Detect which cell encompasses the target text, then output its [x, y] center coordinate. 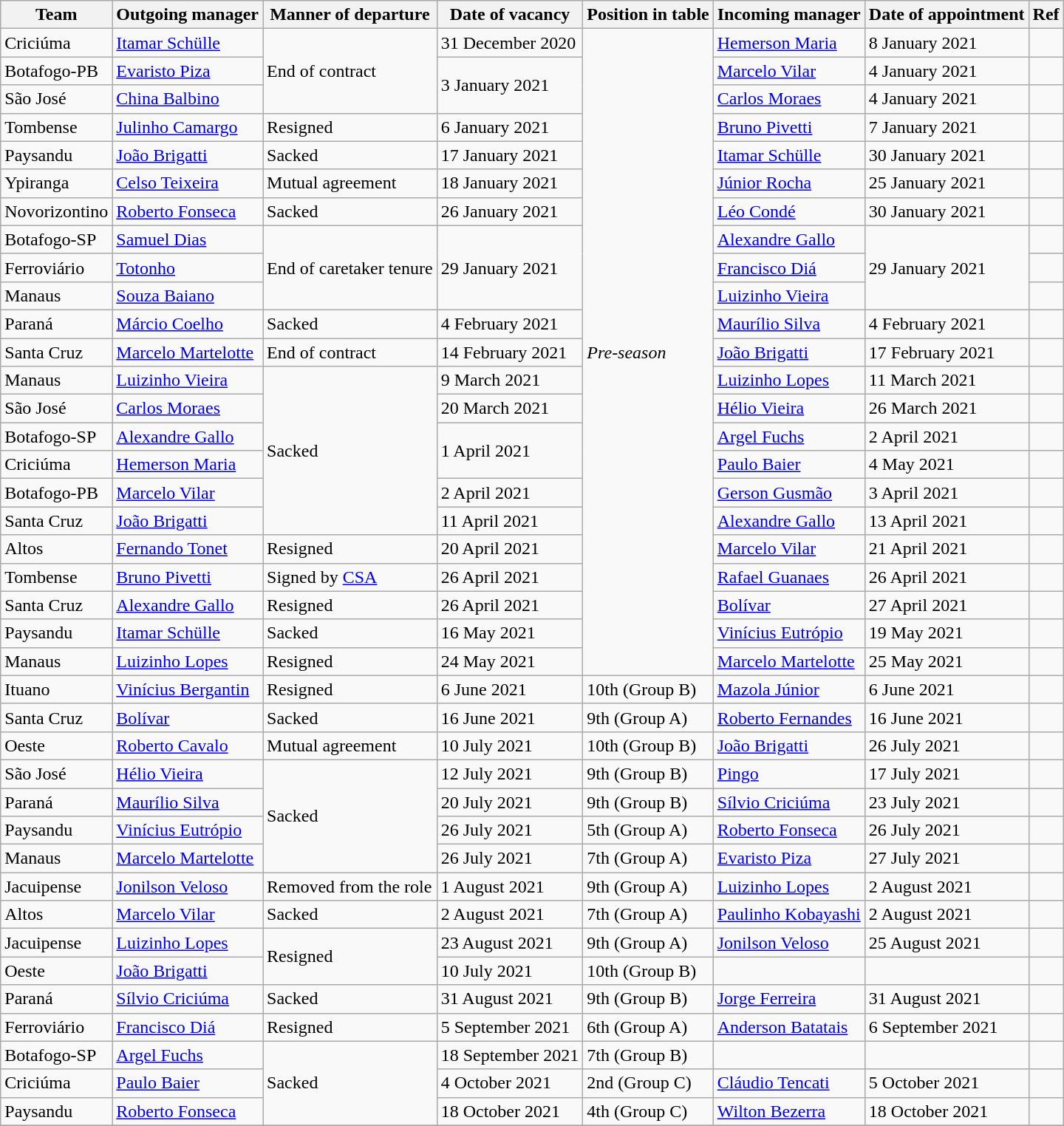
Léo Condé [789, 211]
11 March 2021 [947, 381]
18 January 2021 [510, 183]
Manner of departure [350, 15]
Pingo [789, 774]
Márcio Coelho [188, 324]
27 April 2021 [947, 605]
Outgoing manager [188, 15]
18 September 2021 [510, 1055]
Wilton Bezerra [789, 1111]
Novorizontino [56, 211]
5 October 2021 [947, 1083]
3 January 2021 [510, 85]
Roberto Cavalo [188, 745]
China Balbino [188, 99]
Signed by CSA [350, 577]
19 May 2021 [947, 633]
Fernando Tonet [188, 549]
Vinícius Bergantin [188, 689]
Position in table [648, 15]
17 July 2021 [947, 774]
5th (Group A) [648, 830]
Gerson Gusmão [789, 493]
2nd (Group C) [648, 1083]
Mazola Júnior [789, 689]
16 May 2021 [510, 633]
Souza Baiano [188, 296]
27 July 2021 [947, 859]
4th (Group C) [648, 1111]
Ypiranga [56, 183]
13 April 2021 [947, 521]
4 May 2021 [947, 465]
1 August 2021 [510, 887]
7 January 2021 [947, 127]
17 February 2021 [947, 352]
5 September 2021 [510, 1027]
26 March 2021 [947, 409]
1 April 2021 [510, 451]
Samuel Dias [188, 239]
17 January 2021 [510, 155]
11 April 2021 [510, 521]
7th (Group B) [648, 1055]
21 April 2021 [947, 549]
Júnior Rocha [789, 183]
8 January 2021 [947, 43]
14 February 2021 [510, 352]
Incoming manager [789, 15]
20 March 2021 [510, 409]
20 July 2021 [510, 802]
24 May 2021 [510, 661]
Paulinho Kobayashi [789, 915]
12 July 2021 [510, 774]
4 October 2021 [510, 1083]
Rafael Guanaes [789, 577]
6 September 2021 [947, 1027]
25 January 2021 [947, 183]
9 March 2021 [510, 381]
31 December 2020 [510, 43]
25 August 2021 [947, 943]
Julinho Camargo [188, 127]
Ituano [56, 689]
6th (Group A) [648, 1027]
Totonho [188, 267]
6 January 2021 [510, 127]
Cláudio Tencati [789, 1083]
End of caretaker tenure [350, 267]
23 July 2021 [947, 802]
Pre-season [648, 352]
Jorge Ferreira [789, 999]
23 August 2021 [510, 943]
Team [56, 15]
Roberto Fernandes [789, 717]
Date of appointment [947, 15]
25 May 2021 [947, 661]
Removed from the role [350, 887]
26 January 2021 [510, 211]
Celso Teixeira [188, 183]
Date of vacancy [510, 15]
Anderson Batatais [789, 1027]
3 April 2021 [947, 493]
20 April 2021 [510, 549]
Ref [1046, 15]
